Extract the [x, y] coordinate from the center of the cell holding the provided text.  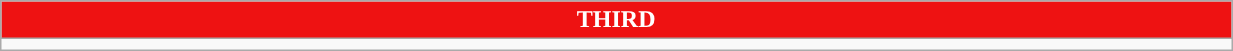
THIRD [616, 20]
